Extract the (x, y) coordinate from the center of the cell holding the provided text.  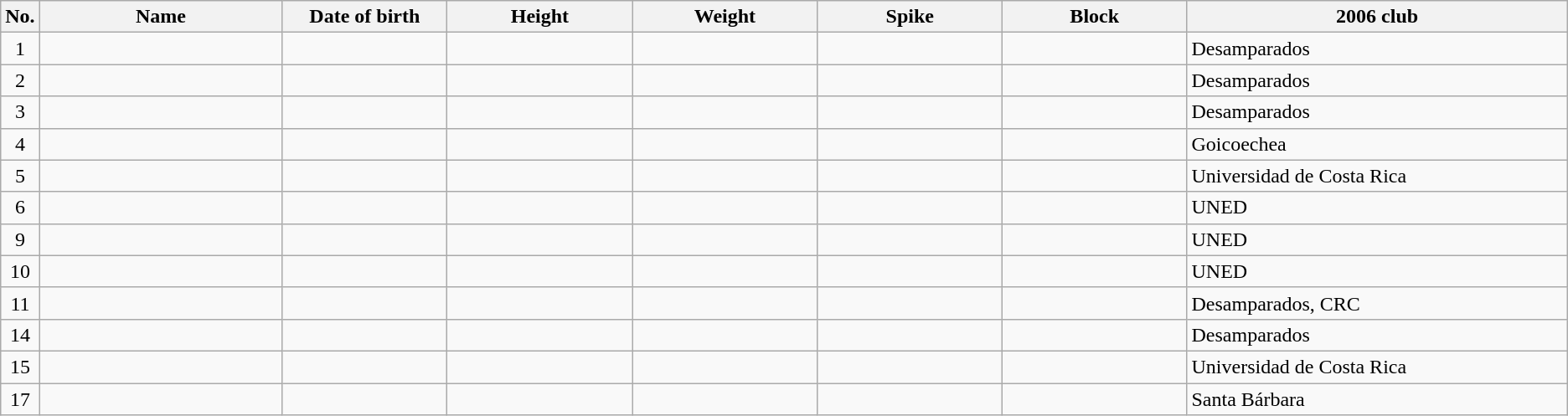
15 (20, 367)
9 (20, 239)
Santa Bárbara (1377, 399)
Date of birth (365, 17)
Goicoechea (1377, 144)
Name (161, 17)
14 (20, 335)
2006 club (1377, 17)
11 (20, 303)
No. (20, 17)
2 (20, 80)
Height (539, 17)
3 (20, 112)
Block (1094, 17)
Weight (725, 17)
Desamparados, CRC (1377, 303)
6 (20, 208)
4 (20, 144)
10 (20, 271)
17 (20, 399)
Spike (910, 17)
5 (20, 176)
1 (20, 49)
